For the text-containing cell, return its midpoint in [x, y] coordinate format. 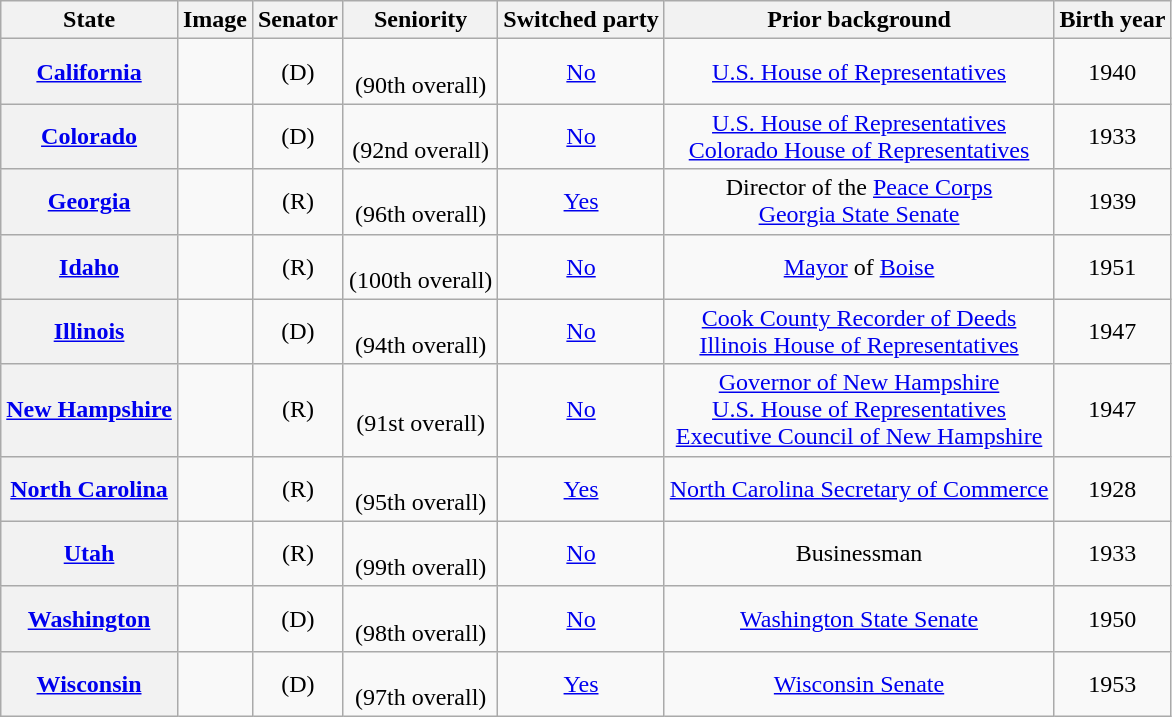
(96th overall) [420, 202]
U.S. House of RepresentativesColorado House of Representatives [859, 136]
(94th overall) [420, 332]
North Carolina [90, 488]
(90th overall) [420, 72]
New Hampshire [90, 410]
California [90, 72]
Wisconsin [90, 684]
Colorado [90, 136]
1951 [1112, 266]
Prior background [859, 20]
Idaho [90, 266]
Georgia [90, 202]
Utah [90, 554]
Illinois [90, 332]
Governor of New HampshireU.S. House of RepresentativesExecutive Council of New Hampshire [859, 410]
(97th overall) [420, 684]
(98th overall) [420, 618]
North Carolina Secretary of Commerce [859, 488]
State [90, 20]
U.S. House of Representatives [859, 72]
1953 [1112, 684]
Wisconsin Senate [859, 684]
1950 [1112, 618]
Senator [298, 20]
Washington [90, 618]
Businessman [859, 554]
Switched party [581, 20]
Birth year [1112, 20]
Director of the Peace CorpsGeorgia State Senate [859, 202]
Mayor of Boise [859, 266]
(99th overall) [420, 554]
(91st overall) [420, 410]
1940 [1112, 72]
Image [214, 20]
1939 [1112, 202]
(100th overall) [420, 266]
Cook County Recorder of DeedsIllinois House of Representatives [859, 332]
Seniority [420, 20]
1928 [1112, 488]
Washington State Senate [859, 618]
(95th overall) [420, 488]
(92nd overall) [420, 136]
